Return (X, Y) of the center of cell containing provided text 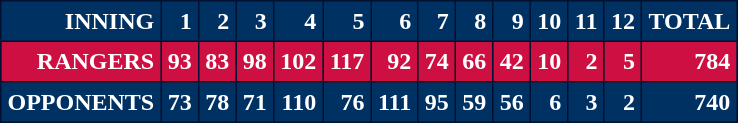
83 (217, 61)
59 (474, 102)
98 (255, 61)
78 (217, 102)
TOTAL (690, 21)
INNING (81, 21)
7 (437, 21)
56 (512, 102)
76 (347, 102)
8 (474, 21)
111 (394, 102)
784 (690, 61)
71 (255, 102)
92 (394, 61)
OPPONENTS (81, 102)
73 (180, 102)
42 (512, 61)
RANGERS (81, 61)
1 (180, 21)
102 (298, 61)
4 (298, 21)
9 (512, 21)
12 (623, 21)
74 (437, 61)
66 (474, 61)
93 (180, 61)
11 (586, 21)
95 (437, 102)
740 (690, 102)
117 (347, 61)
110 (298, 102)
